Detect which cell encompasses the target text, then output its (X, Y) center coordinate. 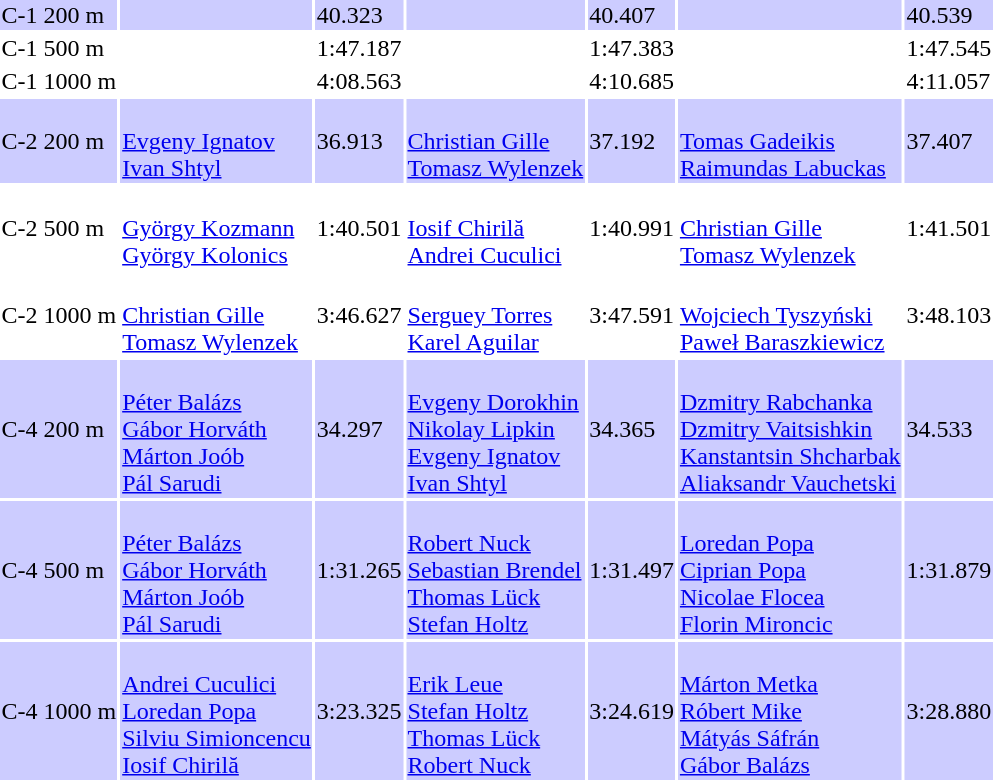
1:31.265 (359, 570)
Iosif ChirilăAndrei Cuculici (496, 228)
34.365 (632, 429)
37.407 (949, 141)
Evgeny IgnatovIvan Shtyl (217, 141)
Robert NuckSebastian BrendelThomas LückStefan Holtz (496, 570)
C-1 500 m (59, 48)
C-1 200 m (59, 15)
3:24.619 (632, 711)
1:31.879 (949, 570)
Evgeny DorokhinNikolay LipkinEvgeny IgnatovIvan Shtyl (496, 429)
C-2 1000 m (59, 315)
1:40.501 (359, 228)
1:41.501 (949, 228)
3:28.880 (949, 711)
4:10.685 (632, 81)
37.192 (632, 141)
3:46.627 (359, 315)
Wojciech TyszyńskiPaweł Baraszkiewicz (790, 315)
C-4 200 m (59, 429)
Loredan PopaCiprian PopaNicolae FloceaFlorin Mironcic (790, 570)
Márton MetkaRóbert MikeMátyás SáfránGábor Balázs (790, 711)
3:47.591 (632, 315)
4:08.563 (359, 81)
1:47.545 (949, 48)
34.533 (949, 429)
C-4 500 m (59, 570)
1:31.497 (632, 570)
40.323 (359, 15)
36.913 (359, 141)
3:48.103 (949, 315)
1:47.383 (632, 48)
Tomas GadeikisRaimundas Labuckas (790, 141)
Dzmitry RabchankaDzmitry VaitsishkinKanstantsin ShcharbakAliaksandr Vauchetski (790, 429)
1:47.187 (359, 48)
34.297 (359, 429)
Erik LeueStefan HoltzThomas LückRobert Nuck (496, 711)
Serguey TorresKarel Aguilar (496, 315)
Andrei CuculiciLoredan PopaSilviu SimioncencuIosif Chirilă (217, 711)
40.539 (949, 15)
1:40.991 (632, 228)
40.407 (632, 15)
4:11.057 (949, 81)
C-2 200 m (59, 141)
C-4 1000 m (59, 711)
C-2 500 m (59, 228)
3:23.325 (359, 711)
C-1 1000 m (59, 81)
György KozmannGyörgy Kolonics (217, 228)
